Return [x, y] of the center of cell containing provided text 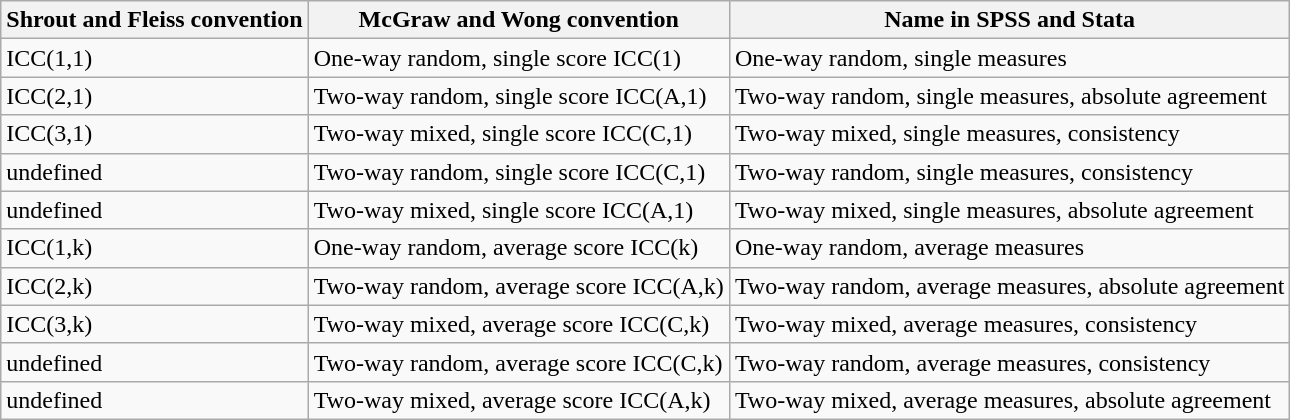
Name in SPSS and Stata [1009, 20]
ICC(3,1) [154, 134]
Two-way random, single score ICC(A,1) [518, 96]
Two-way random, single score ICC(C,1) [518, 172]
One-way random, single measures [1009, 58]
Two-way random, average score ICC(A,k) [518, 286]
ICC(1,k) [154, 248]
Two-way mixed, average measures, consistency [1009, 324]
Two-way mixed, single measures, consistency [1009, 134]
ICC(1,1) [154, 58]
Two-way mixed, single measures, absolute agreement [1009, 210]
McGraw and Wong convention [518, 20]
Two-way random, single measures, absolute agreement [1009, 96]
ICC(3,k) [154, 324]
One-way random, average measures [1009, 248]
ICC(2,1) [154, 96]
Two-way mixed, single score ICC(C,1) [518, 134]
Two-way mixed, average score ICC(A,k) [518, 400]
Shrout and Fleiss convention [154, 20]
Two-way mixed, average measures, absolute agreement [1009, 400]
Two-way mixed, average score ICC(C,k) [518, 324]
ICC(2,k) [154, 286]
Two-way random, average measures, absolute agreement [1009, 286]
One-way random, single score ICC(1) [518, 58]
Two-way random, single measures, consistency [1009, 172]
Two-way random, average measures, consistency [1009, 362]
Two-way random, average score ICC(C,k) [518, 362]
Two-way mixed, single score ICC(A,1) [518, 210]
One-way random, average score ICC(k) [518, 248]
